Extract the (x, y) coordinate from the center of the cell holding the provided text.  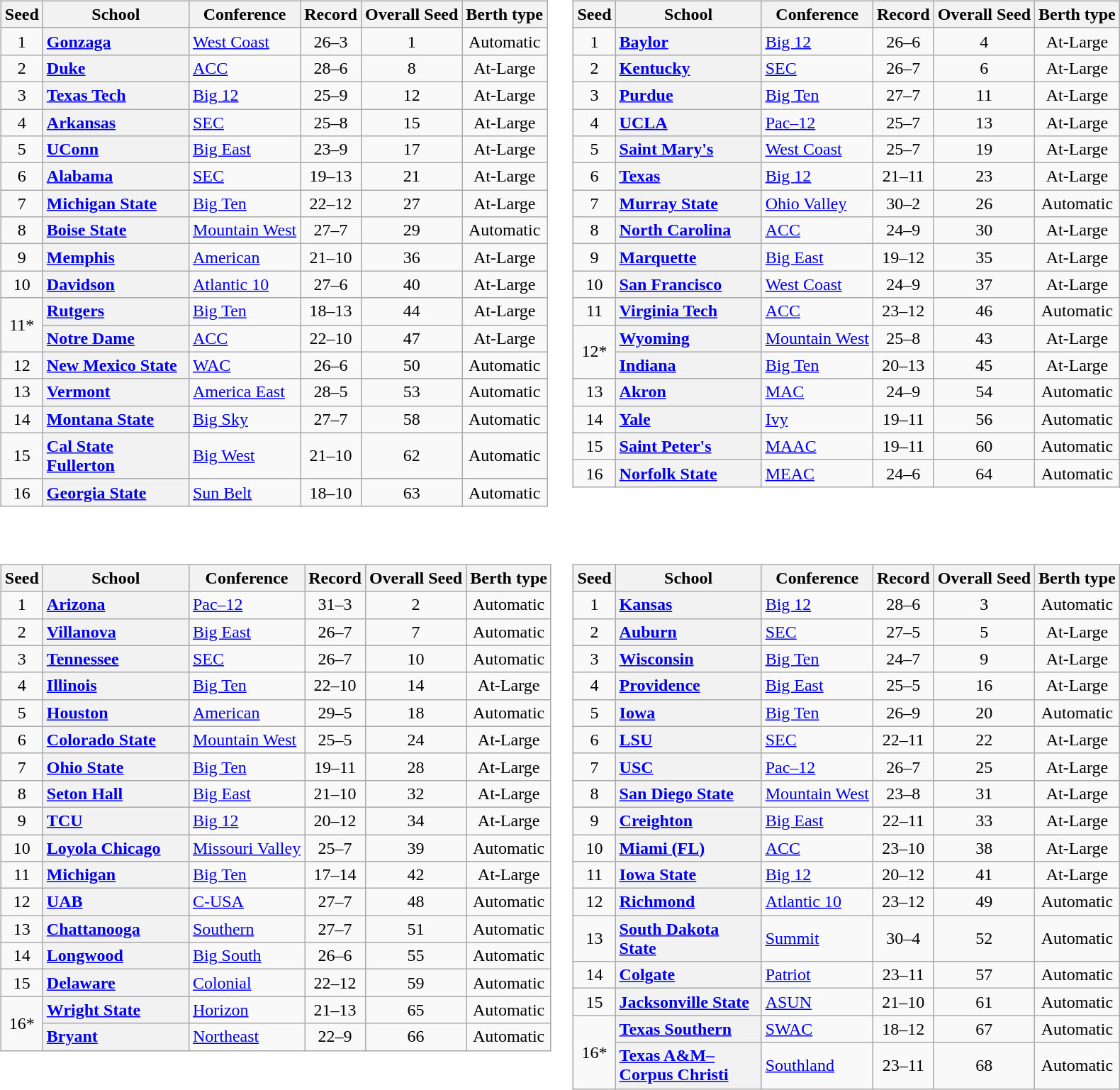
18 (415, 713)
Alabama (116, 177)
66 (415, 1037)
53 (411, 392)
Michigan State (116, 204)
Cal State Fullerton (116, 455)
31 (984, 794)
Loyola Chicago (116, 847)
30–4 (903, 939)
SWAC (817, 1029)
C-USA (247, 902)
22–9 (335, 1037)
52 (984, 939)
Yale (688, 419)
Colorado State (116, 740)
Indiana (688, 365)
11* (21, 325)
Tennessee (116, 659)
37 (984, 284)
Colonial (247, 983)
Boise State (116, 230)
Big South (247, 956)
Notre Dame (116, 338)
Big Sky (244, 419)
South Dakota State (688, 939)
28 (415, 767)
Kentucky (688, 68)
50 (411, 365)
12* (594, 352)
55 (415, 956)
Wright State (116, 1010)
45 (984, 365)
17 (411, 150)
20 (984, 713)
Illinois (116, 686)
44 (411, 311)
MAC (817, 392)
42 (415, 875)
36 (411, 257)
Memphis (116, 257)
Texas A&M–Corpus Christi (688, 1065)
Horizon (247, 1010)
26 (984, 204)
25 (984, 767)
Texas Southern (688, 1029)
UConn (116, 150)
Baylor (688, 41)
24 (415, 740)
Rutgers (116, 311)
27–6 (331, 284)
MEAC (817, 473)
28–5 (331, 392)
23–10 (903, 847)
49 (984, 902)
WAC (244, 365)
MAAC (817, 446)
35 (984, 257)
Iowa State (688, 875)
46 (984, 311)
59 (415, 983)
Wyoming (688, 338)
Richmond (688, 902)
Ohio Valley (817, 204)
19 (984, 150)
Michigan (116, 875)
51 (415, 929)
48 (415, 902)
47 (411, 338)
Texas Tech (116, 95)
Duke (116, 68)
Ivy (817, 419)
Miami (FL) (688, 847)
Saint Peter's (688, 446)
Purdue (688, 95)
61 (984, 1002)
Missouri Valley (247, 847)
21 (411, 177)
25–9 (331, 95)
Bryant (116, 1037)
30 (984, 230)
63 (411, 492)
30–2 (903, 204)
27 (411, 204)
North Carolina (688, 230)
18–10 (331, 492)
68 (984, 1065)
New Mexico State (116, 365)
Summit (817, 939)
Delaware (116, 983)
Saint Mary's (688, 150)
23–9 (331, 150)
27–5 (903, 632)
Seton Hall (116, 794)
57 (984, 975)
21–11 (903, 177)
Big West (244, 455)
40 (411, 284)
Gonzaga (116, 41)
Iowa (688, 713)
Jacksonville State (688, 1002)
23–8 (903, 794)
19–13 (331, 177)
33 (984, 821)
Patriot (817, 975)
Chattanooga (116, 929)
ASUN (817, 1002)
USC (688, 767)
LSU (688, 740)
58 (411, 419)
32 (415, 794)
America East (244, 392)
18–12 (903, 1029)
56 (984, 419)
Ohio State (116, 767)
Georgia State (116, 492)
17–14 (335, 875)
18–13 (331, 311)
TCU (116, 821)
29–5 (335, 713)
60 (984, 446)
San Francisco (688, 284)
Colgate (688, 975)
Houston (116, 713)
Southern (247, 929)
62 (411, 455)
34 (415, 821)
Arizona (116, 605)
Marquette (688, 257)
UAB (116, 902)
Villanova (116, 632)
Wisconsin (688, 659)
Auburn (688, 632)
20–13 (903, 365)
Northeast (247, 1037)
65 (415, 1010)
41 (984, 875)
San Diego State (688, 794)
Arkansas (116, 123)
54 (984, 392)
Southland (817, 1065)
Montana State (116, 419)
21–13 (335, 1010)
Kansas (688, 605)
Virginia Tech (688, 311)
UCLA (688, 123)
39 (415, 847)
Longwood (116, 956)
24–7 (903, 659)
Providence (688, 686)
Creighton (688, 821)
38 (984, 847)
Sun Belt (244, 492)
26–3 (331, 41)
Akron (688, 392)
Norfolk State (688, 473)
64 (984, 473)
26–9 (903, 713)
Murray State (688, 204)
43 (984, 338)
Davidson (116, 284)
24–6 (903, 473)
19–12 (903, 257)
67 (984, 1029)
22 (984, 740)
31–3 (335, 605)
Vermont (116, 392)
23 (984, 177)
29 (411, 230)
Texas (688, 177)
